Determine the [X, Y] coordinate at the center of the cell enclosing the given text.  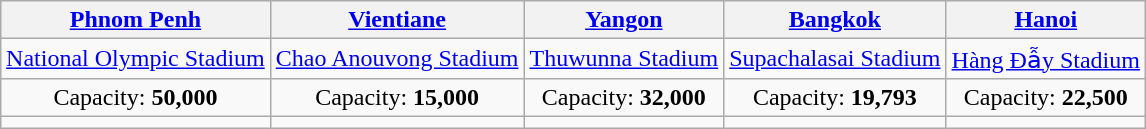
Capacity: 50,000 [136, 97]
Hàng Đẫy Stadium [1046, 59]
Capacity: 15,000 [397, 97]
Chao Anouvong Stadium [397, 59]
National Olympic Stadium [136, 59]
Yangon [624, 20]
Hanoi [1046, 20]
Capacity: 22,500 [1046, 97]
Supachalasai Stadium [835, 59]
Capacity: 19,793 [835, 97]
Bangkok [835, 20]
Phnom Penh [136, 20]
Thuwunna Stadium [624, 59]
Vientiane [397, 20]
Capacity: 32,000 [624, 97]
